Detect which cell encompasses the target text, then output its [X, Y] center coordinate. 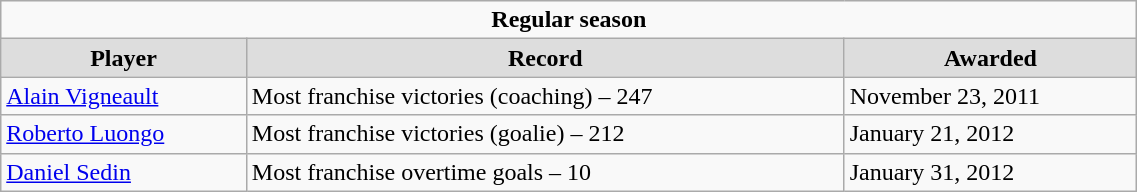
Regular season [569, 20]
Roberto Luongo [124, 134]
Most franchise victories (goalie) – 212 [545, 134]
Most franchise overtime goals – 10 [545, 172]
Daniel Sedin [124, 172]
Awarded [990, 58]
Alain Vigneault [124, 96]
January 21, 2012 [990, 134]
Most franchise victories (coaching) – 247 [545, 96]
January 31, 2012 [990, 172]
Player [124, 58]
November 23, 2011 [990, 96]
Record [545, 58]
